Determine the [x, y] coordinate at the center of the cell enclosing the given text.  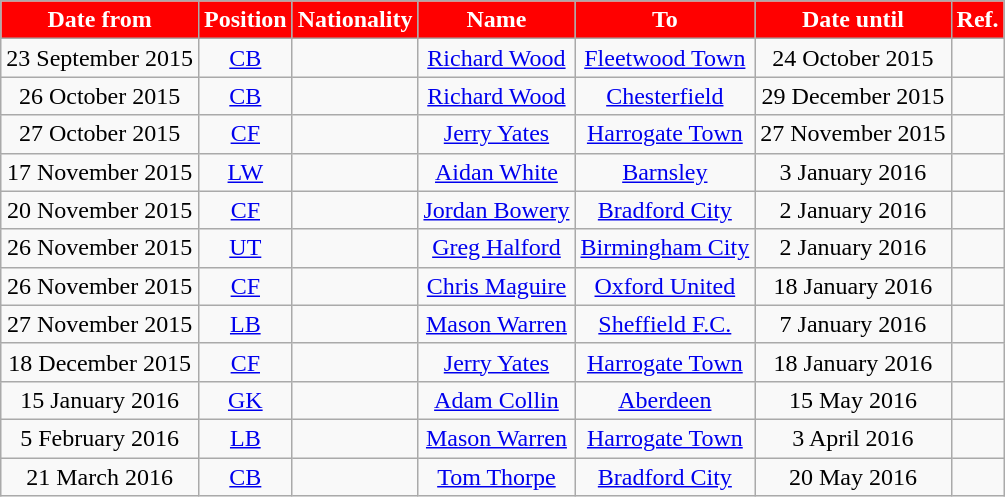
To [665, 20]
27 October 2015 [100, 134]
GK [245, 400]
Jordan Bowery [496, 210]
17 November 2015 [100, 172]
Date from [100, 20]
24 October 2015 [853, 58]
UT [245, 248]
Ref. [978, 20]
5 February 2016 [100, 438]
15 January 2016 [100, 400]
Chris Maguire [496, 286]
Tom Thorpe [496, 477]
20 November 2015 [100, 210]
Name [496, 20]
Chesterfield [665, 96]
15 May 2016 [853, 400]
3 April 2016 [853, 438]
Barnsley [665, 172]
Fleetwood Town [665, 58]
20 May 2016 [853, 477]
18 December 2015 [100, 362]
3 January 2016 [853, 172]
Nationality [355, 20]
23 September 2015 [100, 58]
29 December 2015 [853, 96]
Aberdeen [665, 400]
21 March 2016 [100, 477]
Position [245, 20]
7 January 2016 [853, 324]
Oxford United [665, 286]
26 October 2015 [100, 96]
Adam Collin [496, 400]
Birmingham City [665, 248]
Aidan White [496, 172]
Sheffield F.C. [665, 324]
Date until [853, 20]
LW [245, 172]
Greg Halford [496, 248]
